Return (X, Y) of the center of cell containing provided text 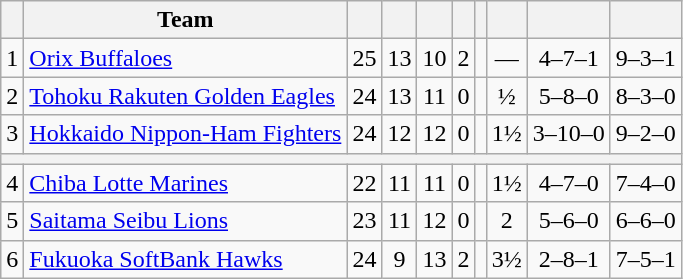
Orix Buffaloes (186, 58)
Fukuoka SoftBank Hawks (186, 259)
Chiba Lotte Marines (186, 183)
1 (12, 58)
25 (364, 58)
7–5–1 (646, 259)
8–3–0 (646, 96)
2–8–1 (568, 259)
5–6–0 (568, 221)
4–7–0 (568, 183)
Team (186, 20)
— (506, 58)
9–2–0 (646, 134)
Hokkaido Nippon-Ham Fighters (186, 134)
Tohoku Rakuten Golden Eagles (186, 96)
23 (364, 221)
5–8–0 (568, 96)
7–4–0 (646, 183)
3½ (506, 259)
4 (12, 183)
22 (364, 183)
10 (434, 58)
5 (12, 221)
6 (12, 259)
Saitama Seibu Lions (186, 221)
6–6–0 (646, 221)
½ (506, 96)
9 (400, 259)
3–10–0 (568, 134)
4–7–1 (568, 58)
9–3–1 (646, 58)
3 (12, 134)
